Return (x, y) of the center of cell containing provided text 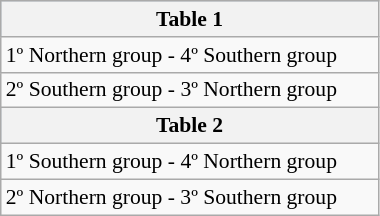
2º Southern group - 3º Northern group (190, 90)
1º Southern group - 4º Northern group (190, 162)
Table 1 (190, 19)
Table 2 (190, 126)
1º Northern group - 4º Southern group (190, 55)
2º Northern group - 3º Southern group (190, 197)
